Determine the [x, y] coordinate at the center of the cell enclosing the given text.  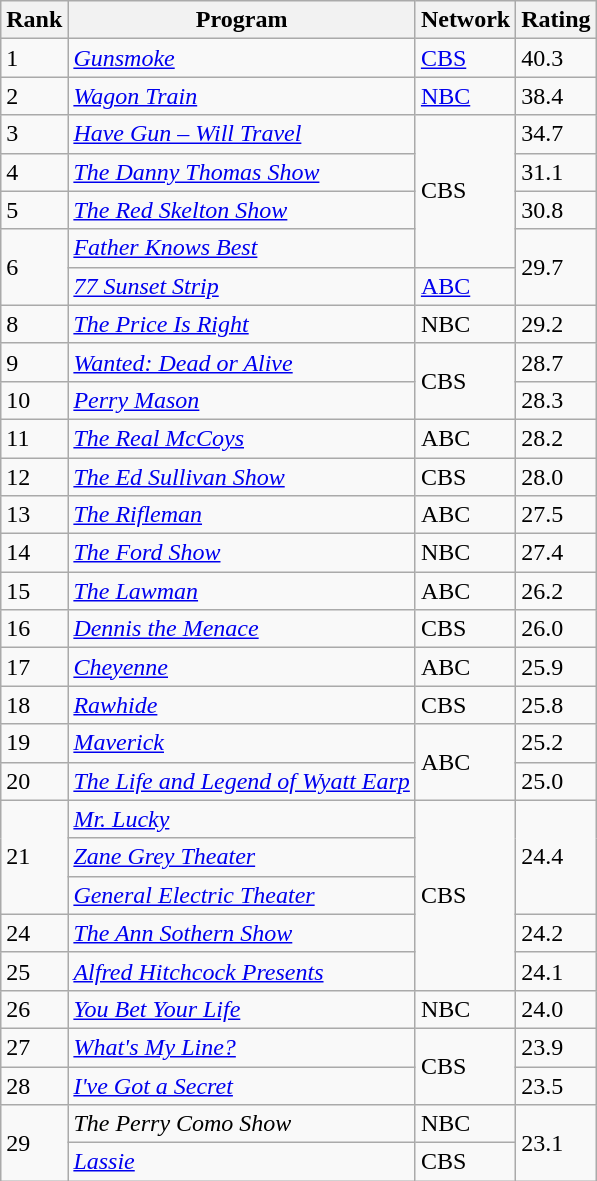
Father Knows Best [242, 248]
28.2 [556, 438]
Rank [34, 20]
30.8 [556, 210]
14 [34, 553]
25.8 [556, 705]
The Rifleman [242, 515]
Rawhide [242, 705]
Dennis the Menace [242, 629]
27 [34, 1047]
Rating [556, 20]
10 [34, 400]
4 [34, 172]
Network [465, 20]
26.0 [556, 629]
2 [34, 96]
9 [34, 362]
Alfred Hitchcock Presents [242, 971]
25.9 [556, 667]
24 [34, 933]
What's My Line? [242, 1047]
General Electric Theater [242, 895]
Wanted: Dead or Alive [242, 362]
The Ann Sothern Show [242, 933]
You Bet Your Life [242, 1009]
8 [34, 324]
The Price Is Right [242, 324]
28.7 [556, 362]
29.2 [556, 324]
28.0 [556, 477]
24.0 [556, 1009]
Mr. Lucky [242, 819]
40.3 [556, 58]
11 [34, 438]
The Life and Legend of Wyatt Earp [242, 781]
13 [34, 515]
The Ed Sullivan Show [242, 477]
The Red Skelton Show [242, 210]
I've Got a Secret [242, 1085]
29 [34, 1143]
The Danny Thomas Show [242, 172]
Cheyenne [242, 667]
1 [34, 58]
5 [34, 210]
28.3 [556, 400]
6 [34, 267]
77 Sunset Strip [242, 286]
23.1 [556, 1143]
16 [34, 629]
26.2 [556, 591]
27.5 [556, 515]
21 [34, 857]
20 [34, 781]
Have Gun – Will Travel [242, 134]
Maverick [242, 743]
23.5 [556, 1085]
The Ford Show [242, 553]
3 [34, 134]
The Real McCoys [242, 438]
24.1 [556, 971]
19 [34, 743]
31.1 [556, 172]
Lassie [242, 1162]
25.0 [556, 781]
18 [34, 705]
38.4 [556, 96]
Gunsmoke [242, 58]
34.7 [556, 134]
Perry Mason [242, 400]
15 [34, 591]
25.2 [556, 743]
The Perry Como Show [242, 1124]
Program [242, 20]
Zane Grey Theater [242, 857]
29.7 [556, 267]
26 [34, 1009]
25 [34, 971]
24.2 [556, 933]
12 [34, 477]
28 [34, 1085]
27.4 [556, 553]
24.4 [556, 857]
23.9 [556, 1047]
The Lawman [242, 591]
Wagon Train [242, 96]
17 [34, 667]
